Extract the (X, Y) coordinate from the center of the cell holding the provided text.  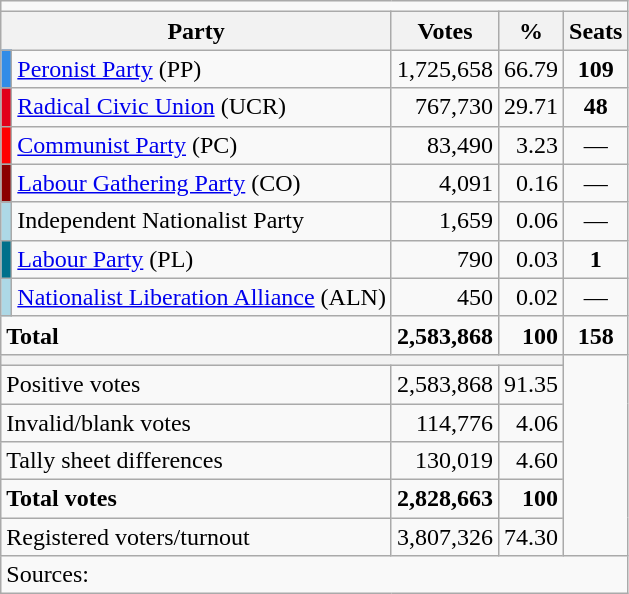
Labour Gathering Party (CO) (202, 183)
158 (596, 335)
0.06 (532, 221)
48 (596, 107)
% (532, 31)
0.02 (532, 297)
66.79 (532, 69)
1 (596, 259)
91.35 (532, 384)
790 (444, 259)
Positive votes (196, 384)
29.71 (532, 107)
Sources: (314, 575)
114,776 (444, 423)
74.30 (532, 537)
1,659 (444, 221)
Peronist Party (PP) (202, 69)
Total votes (196, 499)
Tally sheet differences (196, 461)
0.03 (532, 259)
2,828,663 (444, 499)
Votes (444, 31)
0.16 (532, 183)
Registered voters/turnout (196, 537)
4.06 (532, 423)
767,730 (444, 107)
450 (444, 297)
3,807,326 (444, 537)
Nationalist Liberation Alliance (ALN) (202, 297)
Invalid/blank votes (196, 423)
130,019 (444, 461)
Independent Nationalist Party (202, 221)
4,091 (444, 183)
Total (196, 335)
83,490 (444, 145)
3.23 (532, 145)
Communist Party (PC) (202, 145)
1,725,658 (444, 69)
Seats (596, 31)
Radical Civic Union (UCR) (202, 107)
Party (196, 31)
109 (596, 69)
4.60 (532, 461)
Labour Party (PL) (202, 259)
